Identify which cell holds the provided text, then report its [x, y] central coordinate. 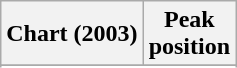
Chart (2003) [72, 34]
Peakposition [189, 34]
